Detect which cell encompasses the target text, then output its [x, y] center coordinate. 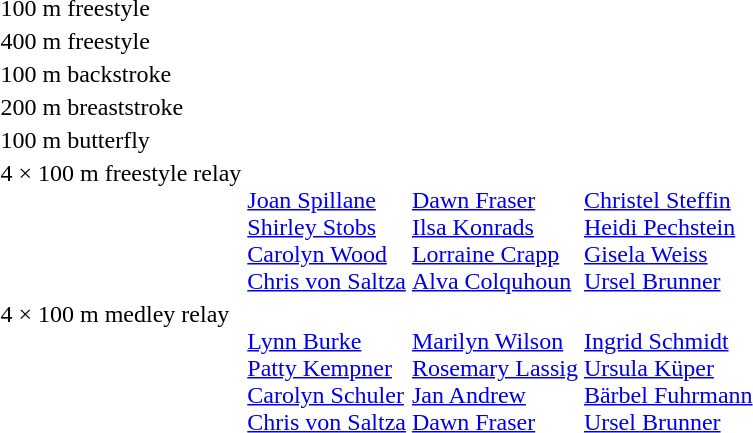
Dawn FraserIlsa KonradsLorraine CrappAlva Colquhoun [494, 227]
Joan SpillaneShirley StobsCarolyn WoodChris von Saltza [327, 227]
